Extract the (X, Y) coordinate from the center of the cell holding the provided text.  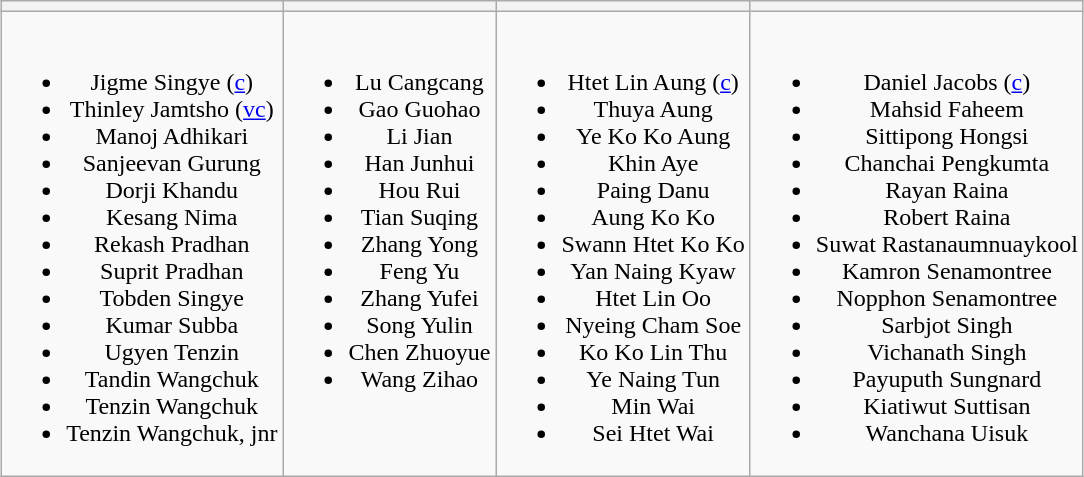
Lu CangcangGao GuohaoLi JianHan JunhuiHou RuiTian SuqingZhang YongFeng YuZhang YufeiSong YulinChen ZhuoyueWang Zihao (390, 244)
